Output the [X, Y] coordinate of the center of the cell containing the given text.  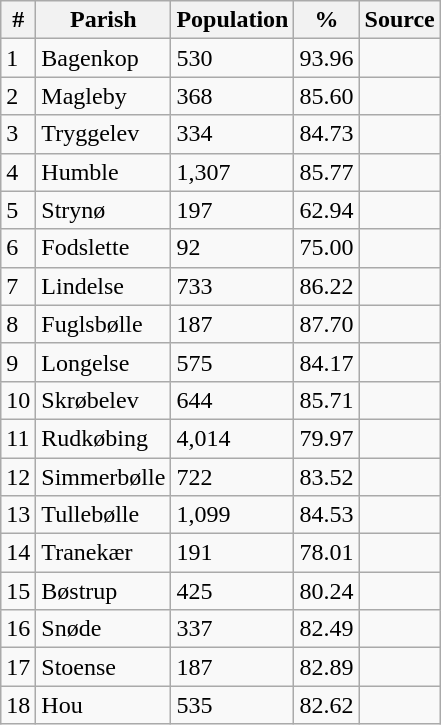
Magleby [104, 96]
Population [232, 20]
4 [18, 172]
733 [232, 286]
83.52 [326, 477]
7 [18, 286]
3 [18, 134]
85.77 [326, 172]
2 [18, 96]
82.62 [326, 705]
84.53 [326, 515]
75.00 [326, 248]
425 [232, 591]
Longelse [104, 362]
10 [18, 400]
78.01 [326, 553]
722 [232, 477]
13 [18, 515]
644 [232, 400]
Tullebølle [104, 515]
197 [232, 210]
8 [18, 324]
85.60 [326, 96]
Tranekær [104, 553]
Hou [104, 705]
84.73 [326, 134]
Parish [104, 20]
Lindelse [104, 286]
Fuglsbølle [104, 324]
Source [400, 20]
82.49 [326, 629]
16 [18, 629]
62.94 [326, 210]
14 [18, 553]
Fodslette [104, 248]
530 [232, 58]
17 [18, 667]
4,014 [232, 438]
15 [18, 591]
9 [18, 362]
1,307 [232, 172]
87.70 [326, 324]
Snøde [104, 629]
Rudkøbing [104, 438]
368 [232, 96]
575 [232, 362]
6 [18, 248]
334 [232, 134]
Bagenkop [104, 58]
Stoense [104, 667]
84.17 [326, 362]
18 [18, 705]
% [326, 20]
12 [18, 477]
93.96 [326, 58]
86.22 [326, 286]
Humble [104, 172]
337 [232, 629]
Tryggelev [104, 134]
80.24 [326, 591]
11 [18, 438]
79.97 [326, 438]
535 [232, 705]
191 [232, 553]
92 [232, 248]
1,099 [232, 515]
1 [18, 58]
Simmerbølle [104, 477]
Skrøbelev [104, 400]
82.89 [326, 667]
# [18, 20]
Bøstrup [104, 591]
85.71 [326, 400]
5 [18, 210]
Strynø [104, 210]
